Identify which cell holds the provided text, then report its [x, y] central coordinate. 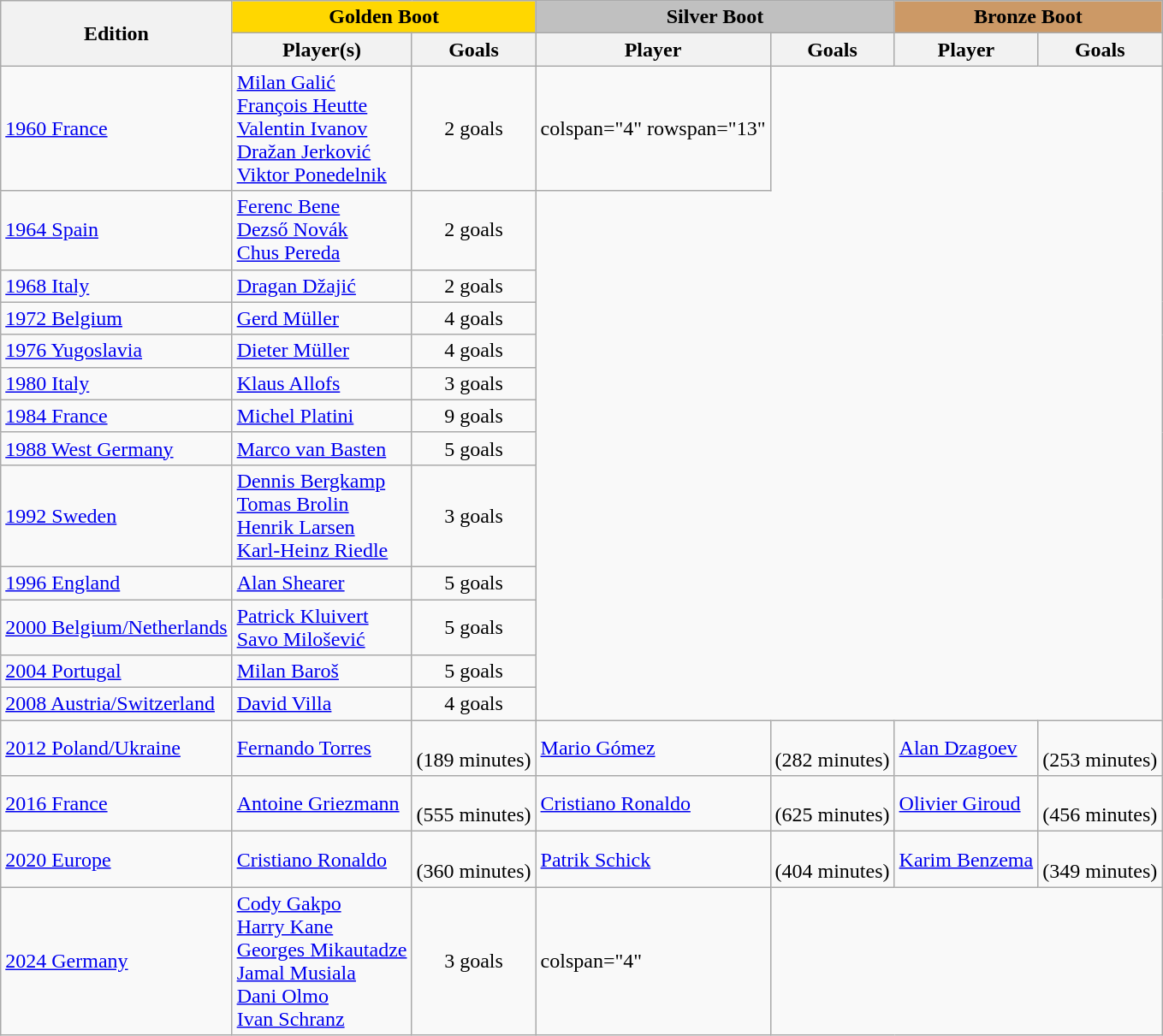
1976 Yugoslavia [116, 351]
2024 Germany [116, 962]
1960 France [116, 128]
1992 Sweden [116, 515]
colspan="4" [653, 962]
Player(s) [322, 50]
9 goals [474, 416]
Dragan Džajić [322, 286]
2000 Belgium/Netherlands [116, 626]
1996 England [116, 583]
2004 Portugal [116, 672]
(555 minutes) [474, 804]
Olivier Giroud [966, 804]
Ferenc Bene Dezső Novák Chus Pereda [322, 230]
1972 Belgium [116, 318]
colspan="4" rowspan="13" [653, 128]
Silver Boot [715, 17]
Edition [116, 33]
(360 minutes) [474, 859]
Gerd Müller [322, 318]
Alan Dzagoev [966, 748]
David Villa [322, 704]
Antoine Griezmann [322, 804]
1980 Italy [116, 383]
Dennis Bergkamp Tomas Brolin Henrik Larsen Karl-Heinz Riedle [322, 515]
Marco van Basten [322, 448]
Patrik Schick [653, 859]
Patrick Kluivert Savo Milošević [322, 626]
1968 Italy [116, 286]
(456 minutes) [1101, 804]
2016 France [116, 804]
(349 minutes) [1101, 859]
Mario Gómez [653, 748]
2012 Poland/Ukraine [116, 748]
(189 minutes) [474, 748]
Milan Galić François Heutte Valentin Ivanov Dražan Jerković Viktor Ponedelnik [322, 128]
Klaus Allofs [322, 383]
Cody Gakpo Harry Kane Georges Mikautadze Jamal Musiala Dani Olmo Ivan Schranz [322, 962]
(625 minutes) [832, 804]
Bronze Boot [1029, 17]
Michel Platini [322, 416]
2008 Austria/Switzerland [116, 704]
Golden Boot [383, 17]
Karim Benzema [966, 859]
Dieter Müller [322, 351]
(253 minutes) [1101, 748]
(404 minutes) [832, 859]
1964 Spain [116, 230]
2020 Europe [116, 859]
Fernando Torres [322, 748]
1984 France [116, 416]
1988 West Germany [116, 448]
Milan Baroš [322, 672]
(282 minutes) [832, 748]
Alan Shearer [322, 583]
